Return [X, Y] of the center of cell containing provided text 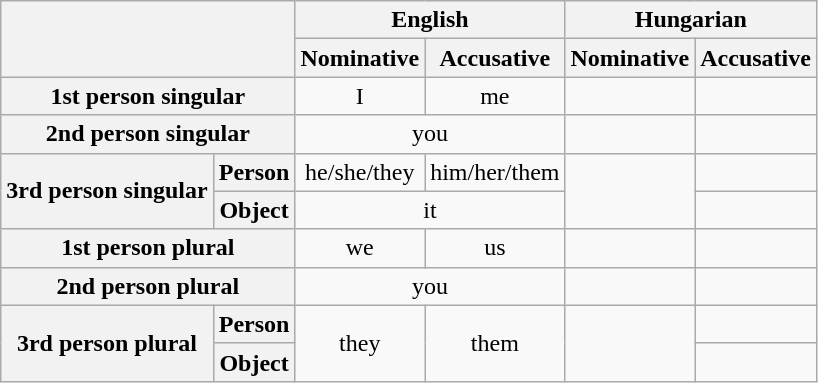
we [360, 248]
me [495, 96]
us [495, 248]
2nd person singular [148, 134]
them [495, 343]
it [430, 210]
2nd person plural [148, 286]
they [360, 343]
3rd person singular [107, 191]
I [360, 96]
he/she/they [360, 172]
English [430, 20]
3rd person plural [107, 343]
1st person plural [148, 248]
him/her/them [495, 172]
1st person singular [148, 96]
Hungarian [690, 20]
